Provide the (x, y) coordinate of the cell's center where the given text is located.  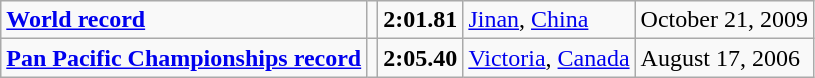
Jinan, China (549, 20)
2:05.40 (420, 58)
Victoria, Canada (549, 58)
October 21, 2009 (724, 20)
2:01.81 (420, 20)
World record (184, 20)
August 17, 2006 (724, 58)
Pan Pacific Championships record (184, 58)
